Search for the cell housing the specified text and yield its (X, Y) center coordinate. 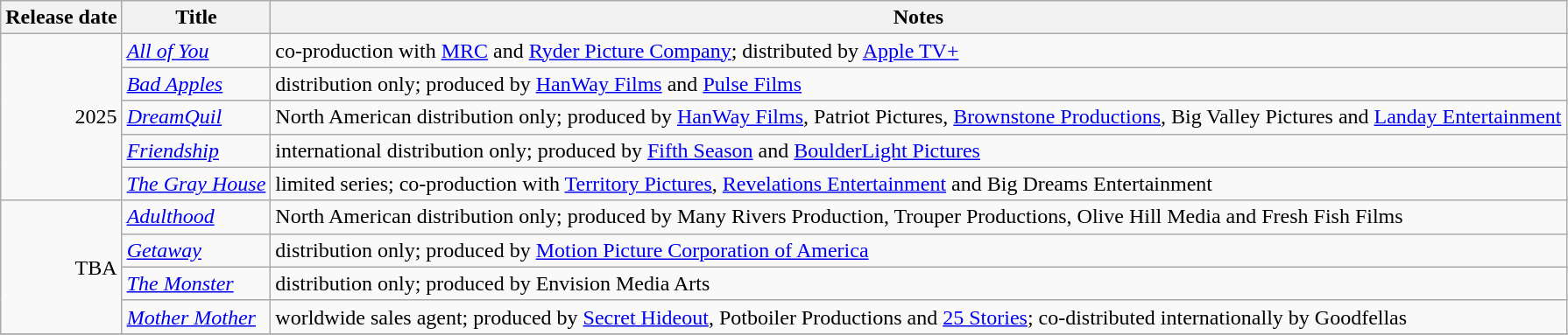
Title (196, 17)
distribution only; produced by Motion Picture Corporation of America (918, 250)
2025 (61, 117)
Getaway (196, 250)
TBA (61, 267)
Release date (61, 17)
distribution only; produced by HanWay Films and Pulse Films (918, 84)
The Monster (196, 283)
Notes (918, 17)
limited series; co-production with Territory Pictures, Revelations Entertainment and Big Dreams Entertainment (918, 184)
distribution only; produced by Envision Media Arts (918, 283)
Bad Apples (196, 84)
North American distribution only; produced by Many Rivers Production, Trouper Productions, Olive Hill Media and Fresh Fish Films (918, 217)
All of You (196, 51)
co-production with MRC and Ryder Picture Company; distributed by Apple TV+ (918, 51)
Mother Mother (196, 317)
North American distribution only; produced by HanWay Films, Patriot Pictures, Brownstone Productions, Big Valley Pictures and Landay Entertainment (918, 117)
DreamQuil (196, 117)
Friendship (196, 150)
Adulthood (196, 217)
international distribution only; produced by Fifth Season and BoulderLight Pictures (918, 150)
The Gray House (196, 184)
worldwide sales agent; produced by Secret Hideout, Potboiler Productions and 25 Stories; co-distributed internationally by Goodfellas (918, 317)
